Detect which cell encompasses the target text, then output its (x, y) center coordinate. 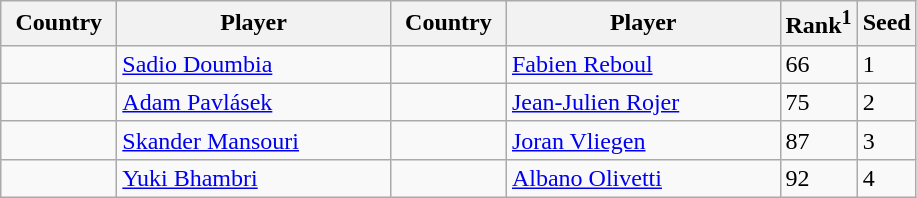
Jean-Julien Rojer (643, 102)
66 (818, 64)
Sadio Doumbia (254, 64)
87 (818, 140)
Albano Olivetti (643, 178)
3 (886, 140)
Skander Mansouri (254, 140)
Joran Vliegen (643, 140)
92 (818, 178)
Seed (886, 24)
Rank1 (818, 24)
2 (886, 102)
4 (886, 178)
Adam Pavlásek (254, 102)
Yuki Bhambri (254, 178)
1 (886, 64)
Fabien Reboul (643, 64)
75 (818, 102)
